Search for the cell housing the specified text and yield its (x, y) center coordinate. 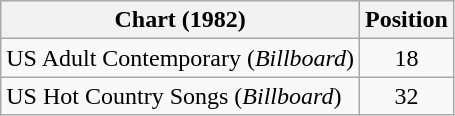
18 (407, 58)
US Adult Contemporary (Billboard) (180, 58)
Chart (1982) (180, 20)
US Hot Country Songs (Billboard) (180, 96)
Position (407, 20)
32 (407, 96)
